Find where the given text appears and provide that cell's center as (X, Y) coordinate. 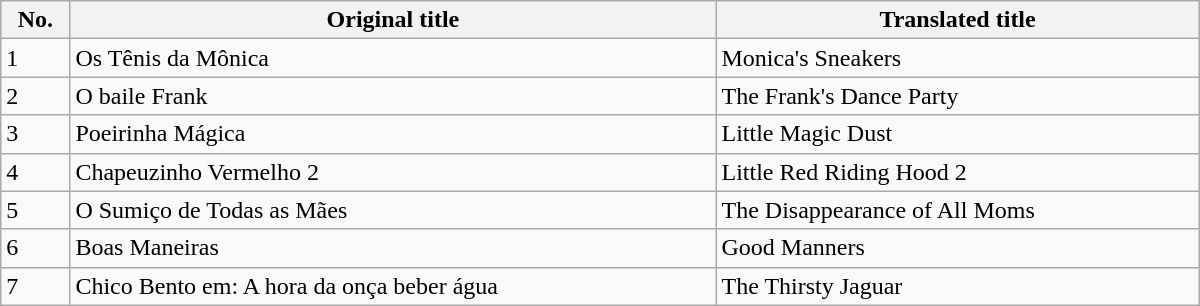
7 (36, 286)
Os Tênis da Mônica (393, 58)
2 (36, 96)
6 (36, 248)
Little Red Riding Hood 2 (958, 172)
Poeirinha Mágica (393, 134)
5 (36, 210)
Chapeuzinho Vermelho 2 (393, 172)
O baile Frank (393, 96)
Translated title (958, 20)
The Disappearance of All Moms (958, 210)
3 (36, 134)
The Thirsty Jaguar (958, 286)
O Sumiço de Todas as Mães (393, 210)
The Frank's Dance Party (958, 96)
4 (36, 172)
Boas Maneiras (393, 248)
No. (36, 20)
Chico Bento em: A hora da onça beber água (393, 286)
Monica's Sneakers (958, 58)
Good Manners (958, 248)
1 (36, 58)
Little Magic Dust (958, 134)
Original title (393, 20)
